Locate the cell with the specified text and output its [x, y] center coordinate. 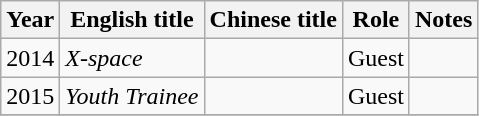
Youth Trainee [132, 96]
2014 [30, 58]
X-space [132, 58]
2015 [30, 96]
Chinese title [273, 20]
Notes [443, 20]
Year [30, 20]
English title [132, 20]
Role [376, 20]
